Capture the cell that displays the provided text and extract its [X, Y] central coordinate. 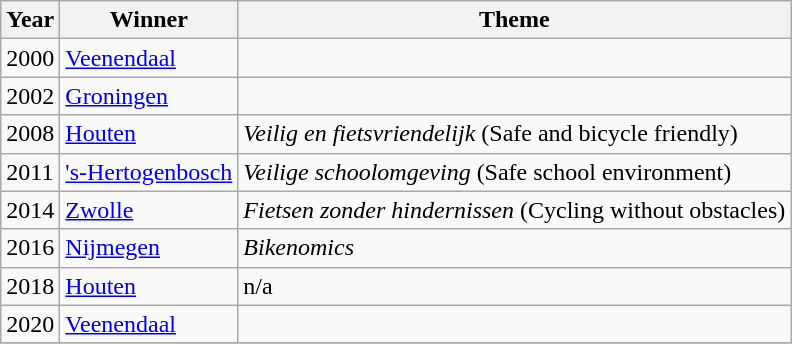
2000 [30, 58]
2002 [30, 96]
Winner [149, 20]
Veilige schoolomgeving (Safe school environment) [514, 172]
Fietsen zonder hindernissen (Cycling without obstacles) [514, 210]
Theme [514, 20]
Veilig en fietsvriendelijk (Safe and bicycle friendly) [514, 134]
2016 [30, 248]
Bikenomics [514, 248]
2018 [30, 286]
Zwolle [149, 210]
2008 [30, 134]
Nijmegen [149, 248]
2020 [30, 324]
2011 [30, 172]
Groningen [149, 96]
2014 [30, 210]
Year [30, 20]
n/a [514, 286]
's-Hertogenbosch [149, 172]
